Identify which cell holds the provided text, then report its [x, y] central coordinate. 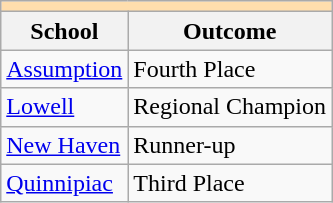
Runner-up [230, 145]
Outcome [230, 31]
Regional Champion [230, 107]
New Haven [64, 145]
Assumption [64, 69]
Fourth Place [230, 69]
School [64, 31]
Quinnipiac [64, 183]
Lowell [64, 107]
Third Place [230, 183]
